Pinpoint the cell where the given text exists, returning its (x, y) midpoint coordinate. 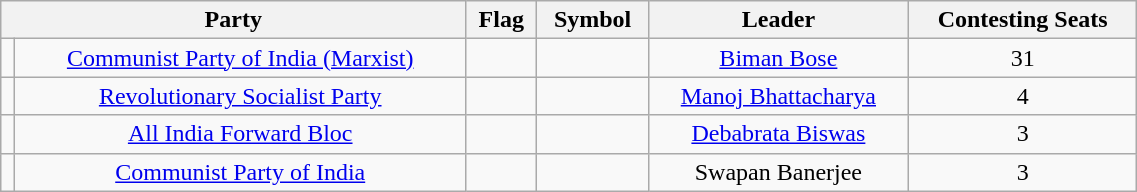
Revolutionary Socialist Party (240, 96)
Debabrata Biswas (778, 134)
Flag (502, 20)
Contesting Seats (1022, 20)
4 (1022, 96)
Leader (778, 20)
Biman Bose (778, 58)
Communist Party of India (Marxist) (240, 58)
Symbol (592, 20)
Swapan Banerjee (778, 172)
Party (234, 20)
Communist Party of India (240, 172)
31 (1022, 58)
All India Forward Bloc (240, 134)
Manoj Bhattacharya (778, 96)
